Scan for the cell matching the given text and deliver its [X, Y] coordinate at center. 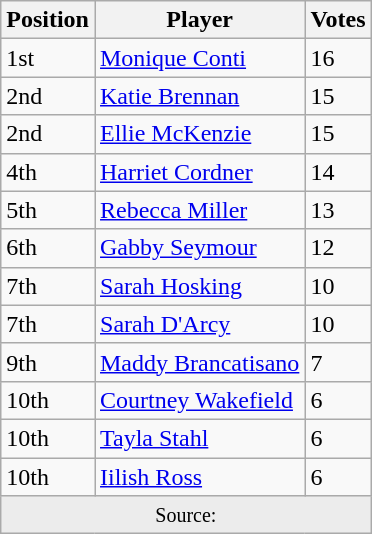
Ellie McKenzie [199, 134]
1st [48, 58]
Harriet Cordner [199, 172]
12 [338, 248]
Player [199, 20]
Source: [186, 515]
Maddy Brancatisano [199, 362]
6th [48, 248]
13 [338, 210]
Gabby Seymour [199, 248]
Sarah Hosking [199, 286]
9th [48, 362]
Tayla Stahl [199, 438]
Courtney Wakefield [199, 400]
Monique Conti [199, 58]
7 [338, 362]
Katie Brennan [199, 96]
Sarah D'Arcy [199, 324]
14 [338, 172]
4th [48, 172]
Position [48, 20]
16 [338, 58]
Rebecca Miller [199, 210]
5th [48, 210]
Votes [338, 20]
Iilish Ross [199, 477]
